Return the [x, y] coordinate for the center point of the cell that contains the specified text.  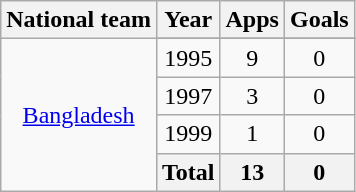
Goals [319, 20]
1995 [188, 58]
1 [252, 134]
3 [252, 96]
9 [252, 58]
13 [252, 172]
National team [79, 20]
1999 [188, 134]
Total [188, 172]
Year [188, 20]
1997 [188, 96]
Apps [252, 20]
Bangladesh [79, 115]
